Find where the given text appears and provide that cell's center as [X, Y] coordinate. 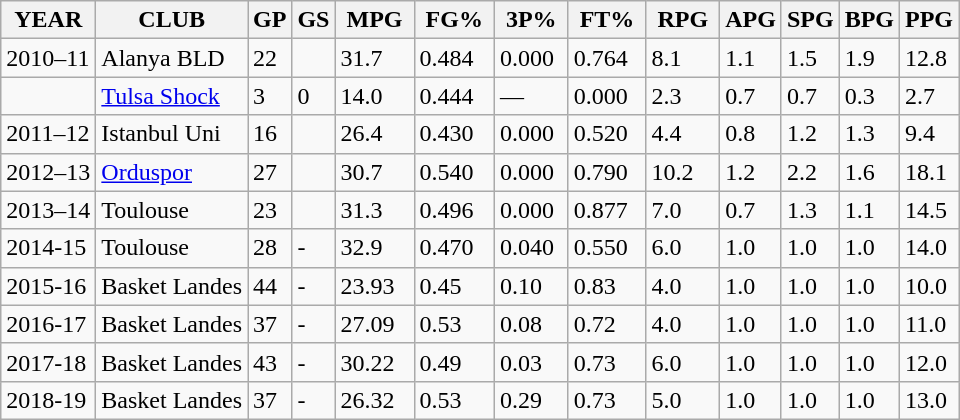
8.1 [683, 58]
FT% [607, 20]
0.470 [454, 248]
0.3 [869, 96]
Alanya BLD [172, 58]
SPG [810, 20]
RPG [683, 20]
0.8 [751, 134]
2014-15 [48, 248]
0.29 [531, 400]
18.1 [930, 172]
2018-19 [48, 400]
2012–13 [48, 172]
0.520 [607, 134]
3 [270, 96]
2017-18 [48, 362]
Orduspor [172, 172]
0.484 [454, 58]
2.2 [810, 172]
12.0 [930, 362]
APG [751, 20]
12.8 [930, 58]
CLUB [172, 20]
MPG [374, 20]
Istanbul Uni [172, 134]
0.764 [607, 58]
7.0 [683, 210]
22 [270, 58]
GS [314, 20]
0.10 [531, 286]
0.444 [454, 96]
0.430 [454, 134]
— [531, 96]
1.6 [869, 172]
2.7 [930, 96]
14.5 [930, 210]
27 [270, 172]
23 [270, 210]
0.49 [454, 362]
0.496 [454, 210]
5.0 [683, 400]
BPG [869, 20]
23.93 [374, 286]
0.550 [607, 248]
31.7 [374, 58]
2013–14 [48, 210]
0.03 [531, 362]
4.4 [683, 134]
Tulsa Shock [172, 96]
44 [270, 286]
0 [314, 96]
GP [270, 20]
10.0 [930, 286]
2011–12 [48, 134]
0.72 [607, 324]
31.3 [374, 210]
2015-16 [48, 286]
32.9 [374, 248]
2016-17 [48, 324]
0.877 [607, 210]
27.09 [374, 324]
0.83 [607, 286]
0.540 [454, 172]
11.0 [930, 324]
0.790 [607, 172]
26.4 [374, 134]
1.9 [869, 58]
PPG [930, 20]
28 [270, 248]
FG% [454, 20]
0.040 [531, 248]
2.3 [683, 96]
26.32 [374, 400]
1.5 [810, 58]
9.4 [930, 134]
0.08 [531, 324]
30.22 [374, 362]
30.7 [374, 172]
3P% [531, 20]
13.0 [930, 400]
10.2 [683, 172]
YEAR [48, 20]
0.45 [454, 286]
43 [270, 362]
2010–11 [48, 58]
16 [270, 134]
